Detect which cell encompasses the target text, then output its (X, Y) center coordinate. 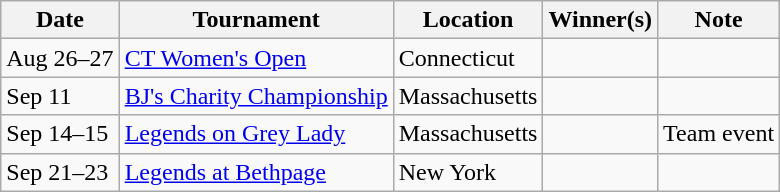
Aug 26–27 (60, 58)
Sep 14–15 (60, 134)
Winner(s) (600, 20)
Legends at Bethpage (256, 172)
Connecticut (468, 58)
CT Women's Open (256, 58)
BJ's Charity Championship (256, 96)
Legends on Grey Lady (256, 134)
Sep 11 (60, 96)
Team event (719, 134)
Tournament (256, 20)
Sep 21–23 (60, 172)
New York (468, 172)
Location (468, 20)
Date (60, 20)
Note (719, 20)
